Identify which cell holds the provided text, then report its [x, y] central coordinate. 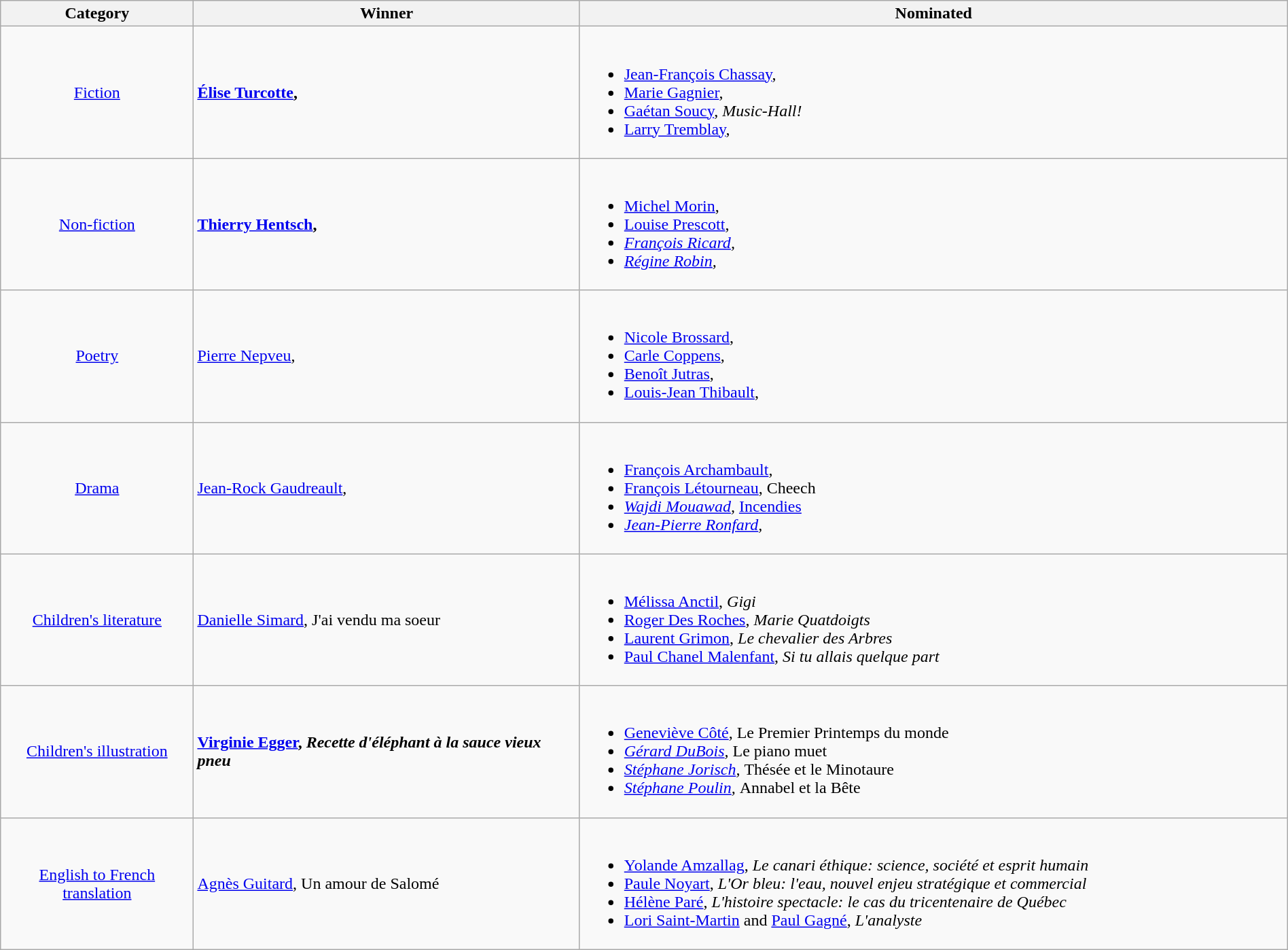
Children's illustration [97, 752]
Non-fiction [97, 224]
Pierre Nepveu, [387, 356]
Virginie Egger, Recette d'éléphant à la sauce vieux pneu [387, 752]
English to French translation [97, 883]
Winner [387, 14]
Geneviève Côté, Le Premier Printemps du mondeGérard DuBois, Le piano muetStéphane Jorisch, Thésée et le MinotaureStéphane Poulin, Annabel et la Bête [933, 752]
Mélissa Anctil, GigiRoger Des Roches, Marie QuatdoigtsLaurent Grimon, Le chevalier des ArbresPaul Chanel Malenfant, Si tu allais quelque part [933, 620]
Drama [97, 488]
Nominated [933, 14]
Jean-Rock Gaudreault, [387, 488]
Michel Morin, Louise Prescott, François Ricard, Régine Robin, [933, 224]
François Archambault, François Létourneau, CheechWajdi Mouawad, IncendiesJean-Pierre Ronfard, [933, 488]
Jean-François Chassay, Marie Gagnier, Gaétan Soucy, Music-Hall!Larry Tremblay, [933, 92]
Poetry [97, 356]
Danielle Simard, J'ai vendu ma soeur [387, 620]
Category [97, 14]
Thierry Hentsch, [387, 224]
Nicole Brossard, Carle Coppens, Benoît Jutras, Louis-Jean Thibault, [933, 356]
Fiction [97, 92]
Agnès Guitard, Un amour de Salomé [387, 883]
Children's literature [97, 620]
Élise Turcotte, [387, 92]
